From the cell containing the given text, extract its center point as (X, Y) coordinate. 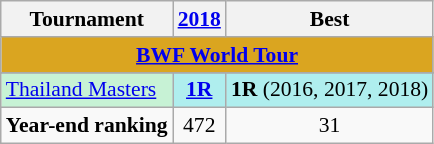
Tournament (87, 19)
31 (330, 126)
1R (2016, 2017, 2018) (330, 90)
Year-end ranking (87, 126)
Thailand Masters (87, 90)
Best (330, 19)
2018 (200, 19)
BWF World Tour (218, 55)
1R (200, 90)
472 (200, 126)
